Return the (x, y) coordinate for the center point of the cell that contains the specified text.  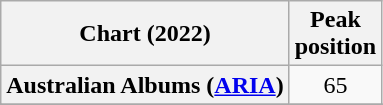
Peakposition (335, 34)
65 (335, 85)
Australian Albums (ARIA) (145, 85)
Chart (2022) (145, 34)
